Provide the [X, Y] coordinate of the cell's center where the given text is located.  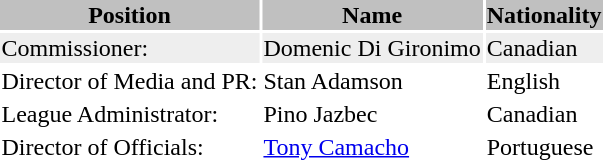
Stan Adamson [372, 81]
Pino Jazbec [372, 114]
Name [372, 15]
Domenic Di Gironimo [372, 48]
Commissioner: [130, 48]
League Administrator: [130, 114]
Nationality [544, 15]
English [544, 81]
Position [130, 15]
Director of Media and PR: [130, 81]
